Extract the [X, Y] coordinate from the center of the cell holding the provided text.  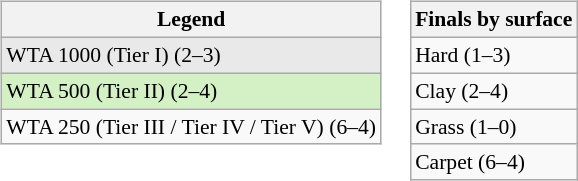
Clay (2–4) [494, 91]
Grass (1–0) [494, 127]
WTA 1000 (Tier I) (2–3) [191, 55]
Carpet (6–4) [494, 162]
WTA 250 (Tier III / Tier IV / Tier V) (6–4) [191, 127]
Hard (1–3) [494, 55]
Finals by surface [494, 20]
Legend [191, 20]
WTA 500 (Tier II) (2–4) [191, 91]
